Determine the (X, Y) coordinate at the center of the cell enclosing the given text.  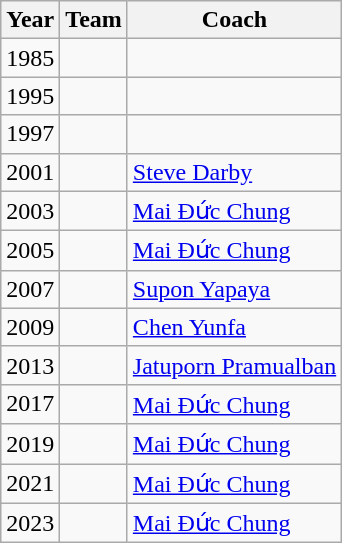
2001 (30, 172)
Coach (234, 20)
Year (30, 20)
2023 (30, 523)
Supon Yapaya (234, 289)
1985 (30, 58)
2021 (30, 484)
1997 (30, 134)
Jatuporn Pramualban (234, 365)
2007 (30, 289)
Chen Yunfa (234, 327)
2009 (30, 327)
2005 (30, 251)
2019 (30, 444)
2017 (30, 404)
1995 (30, 96)
2013 (30, 365)
2003 (30, 211)
Steve Darby (234, 172)
Team (94, 20)
